Capture the cell that displays the provided text and extract its [X, Y] central coordinate. 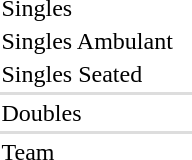
Singles Seated [87, 74]
Singles Ambulant [87, 41]
Doubles [87, 113]
